Provide the (X, Y) coordinate of the cell's center where the given text is located.  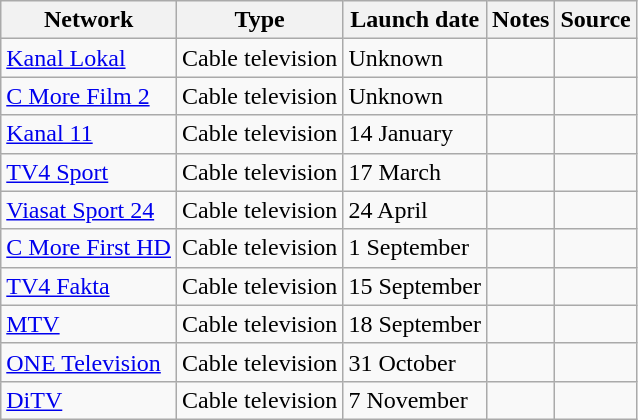
C More First HD (89, 248)
1 September (415, 248)
18 September (415, 324)
Source (596, 20)
MTV (89, 324)
TV4 Fakta (89, 286)
Notes (521, 20)
ONE Television (89, 362)
Launch date (415, 20)
Viasat Sport 24 (89, 210)
TV4 Sport (89, 172)
Type (259, 20)
Network (89, 20)
Kanal Lokal (89, 58)
24 April (415, 210)
DiTV (89, 400)
31 October (415, 362)
14 January (415, 134)
C More Film 2 (89, 96)
17 March (415, 172)
7 November (415, 400)
Kanal 11 (89, 134)
15 September (415, 286)
